For the text-containing cell, return its midpoint in (X, Y) coordinate format. 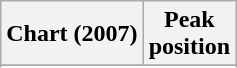
Peakposition (189, 34)
Chart (2007) (72, 34)
